From the cell containing the given text, extract its center point as [X, Y] coordinate. 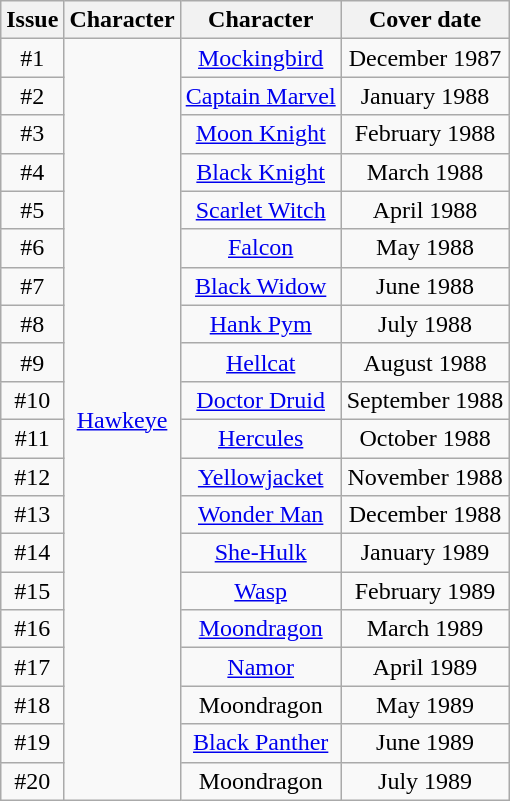
Wonder Man [260, 515]
January 1988 [425, 96]
Moon Knight [260, 134]
June 1988 [425, 286]
Hercules [260, 438]
Falcon [260, 248]
April 1988 [425, 210]
March 1989 [425, 629]
#9 [32, 362]
#8 [32, 324]
August 1988 [425, 362]
Issue [32, 20]
Black Knight [260, 172]
Yellowjacket [260, 477]
May 1988 [425, 248]
#14 [32, 553]
#3 [32, 134]
January 1989 [425, 553]
#1 [32, 58]
#13 [32, 515]
October 1988 [425, 438]
#15 [32, 591]
#2 [32, 96]
Mockingbird [260, 58]
She-Hulk [260, 553]
Cover date [425, 20]
September 1988 [425, 400]
#10 [32, 400]
#11 [32, 438]
March 1988 [425, 172]
February 1989 [425, 591]
April 1989 [425, 667]
#20 [32, 781]
#5 [32, 210]
May 1989 [425, 705]
Namor [260, 667]
#19 [32, 743]
Captain Marvel [260, 96]
June 1989 [425, 743]
#6 [32, 248]
Hank Pym [260, 324]
#17 [32, 667]
Wasp [260, 591]
#4 [32, 172]
Black Panther [260, 743]
Hawkeye [122, 420]
Black Widow [260, 286]
#7 [32, 286]
November 1988 [425, 477]
Doctor Druid [260, 400]
Hellcat [260, 362]
July 1988 [425, 324]
#18 [32, 705]
Scarlet Witch [260, 210]
#16 [32, 629]
December 1987 [425, 58]
February 1988 [425, 134]
#12 [32, 477]
December 1988 [425, 515]
July 1989 [425, 781]
